Provide the [X, Y] coordinate of the cell's center where the given text is located.  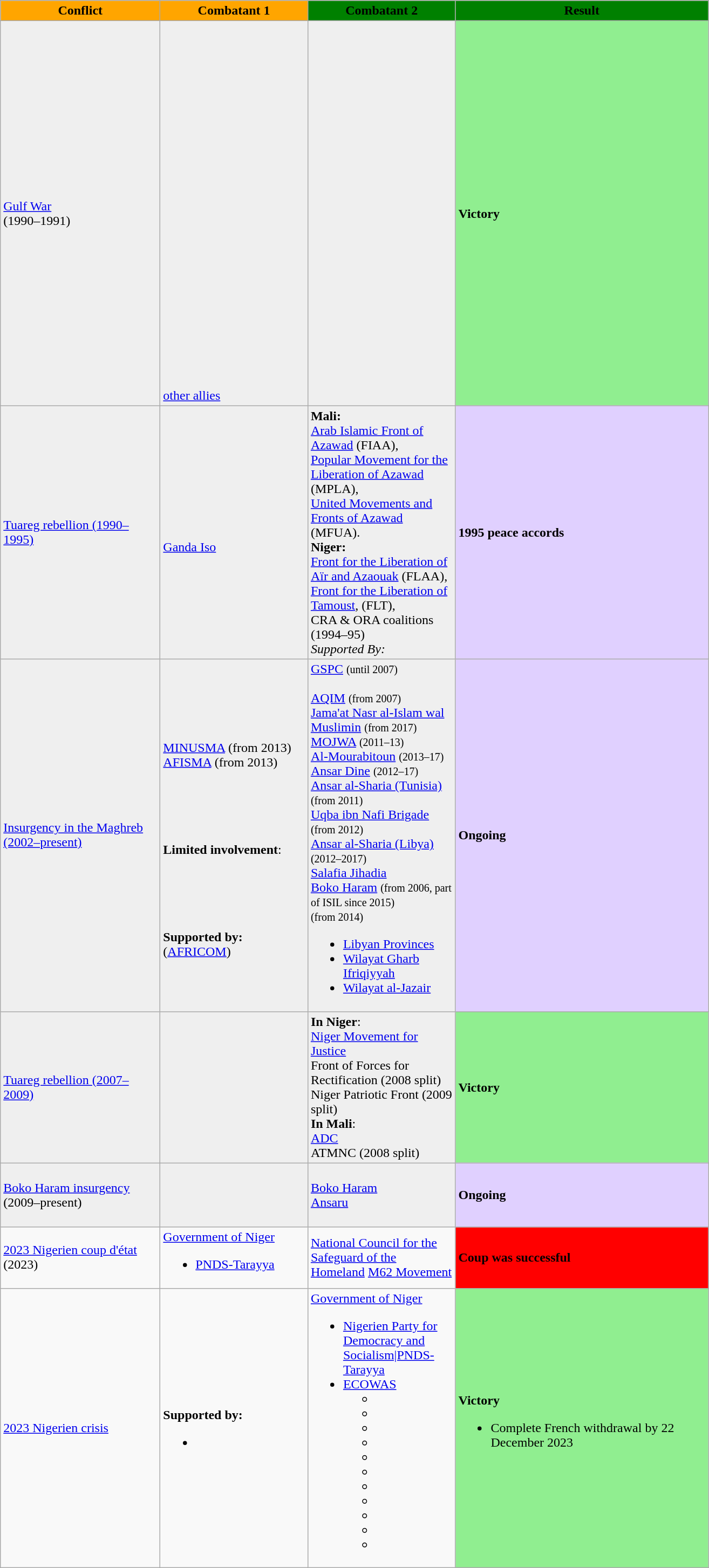
Government of NigerNigerien Party for Democracy and Socialism|PNDS-TarayyaECOWAS [381, 1428]
Tuareg rebellion (1990–1995) [80, 532]
Combatant 1 [234, 11]
1995 peace accords [582, 532]
Result [582, 11]
other allies [234, 214]
Coup was successful [582, 1258]
2023 Nigerien crisis [80, 1428]
National Council for the Safeguard of the Homeland M62 Movement [381, 1258]
Ganda Iso [234, 532]
Boko Haram insurgency(2009–present) [80, 1195]
Insurgency in the Maghreb (2002–present) [80, 835]
In Niger:Niger Movement for JusticeFront of Forces for Rectification (2008 split)Niger Patriotic Front (2009 split)In Mali:ADCATMNC (2008 split) [381, 1087]
Combatant 2 [381, 11]
Supported by: [234, 1428]
Conflict [80, 11]
Government of NigerPNDS-Tarayya [234, 1258]
Tuareg rebellion (2007–2009) [80, 1087]
Gulf War(1990–1991) [80, 214]
MINUSMA (from 2013)AFISMA (from 2013)Limited involvement: Supported by: (AFRICOM) [234, 835]
2023 Nigerien coup d'état(2023) [80, 1258]
Boko HaramAnsaru [381, 1195]
VictoryComplete French withdrawal by 22 December 2023 [582, 1428]
